Scan for the cell matching the given text and deliver its (X, Y) coordinate at center. 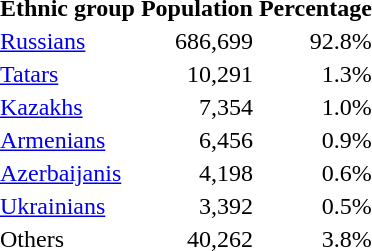
686,699 (196, 41)
6,456 (196, 141)
3,392 (196, 207)
4,198 (196, 173)
7,354 (196, 107)
10,291 (196, 75)
